Scan for the cell matching the given text and deliver its (X, Y) coordinate at center. 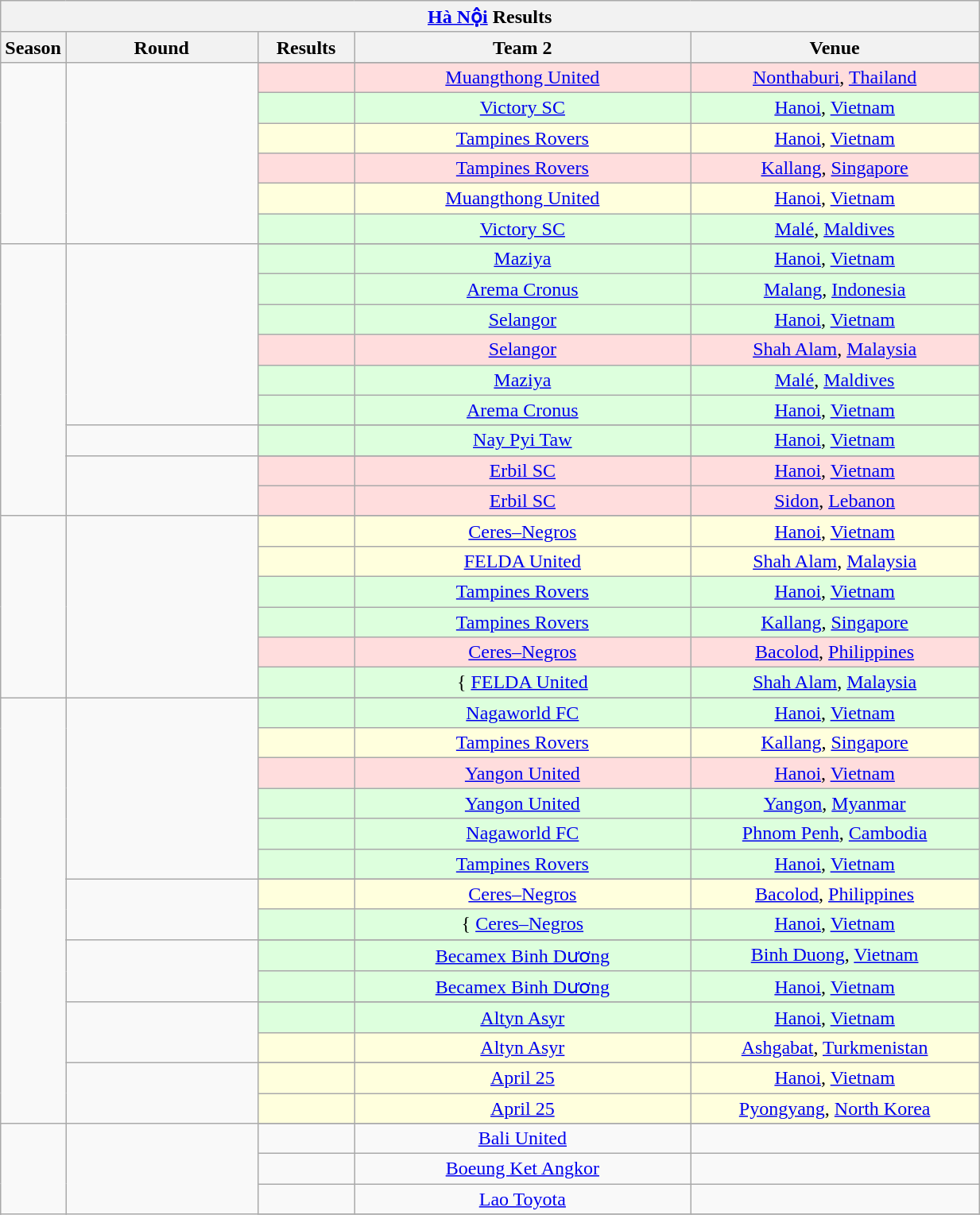
Season (33, 47)
Bali United (523, 1139)
Phnom Penh, Cambodia (835, 834)
Venue (835, 47)
Pyongyang, North Korea (835, 1109)
Hà Nội Results (490, 17)
Sidon, Lebanon (835, 501)
Results (306, 47)
FELDA United (523, 561)
Round (161, 47)
{ Ceres–Negros (523, 924)
{ FELDA United (523, 683)
Binh Duong, Vietnam (835, 955)
Malang, Indonesia (835, 289)
Ashgabat, Turkmenistan (835, 1047)
Lao Toyota (523, 1199)
Nonthaburi, Thailand (835, 77)
Team 2 (523, 47)
Nay Pyi Taw (523, 440)
Yangon, Myanmar (835, 803)
Boeung Ket Angkor (523, 1169)
